From the cell containing the given text, extract its center point as [X, Y] coordinate. 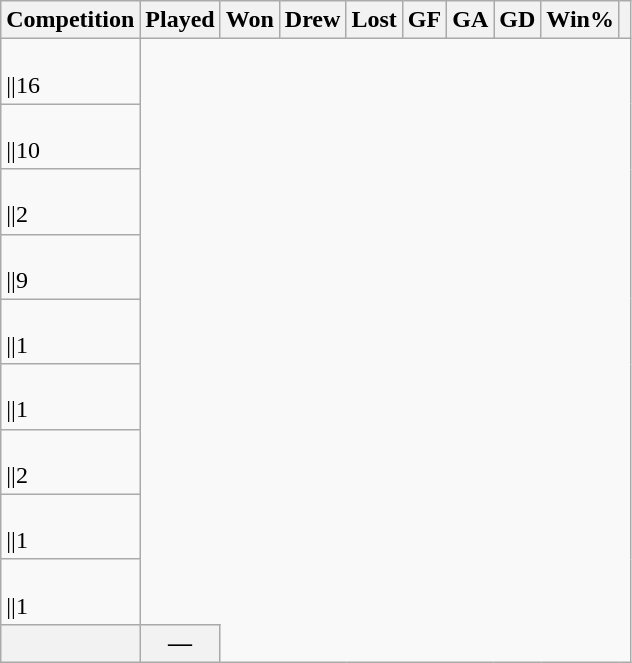
||9 [70, 266]
Competition [70, 20]
Played [180, 20]
Lost [374, 20]
GD [518, 20]
GA [470, 20]
||16 [70, 72]
Win% [580, 20]
||10 [70, 136]
Won [250, 20]
GF [424, 20]
— [180, 643]
Drew [312, 20]
